Return the [x, y] coordinate for the center point of the cell that contains the specified text.  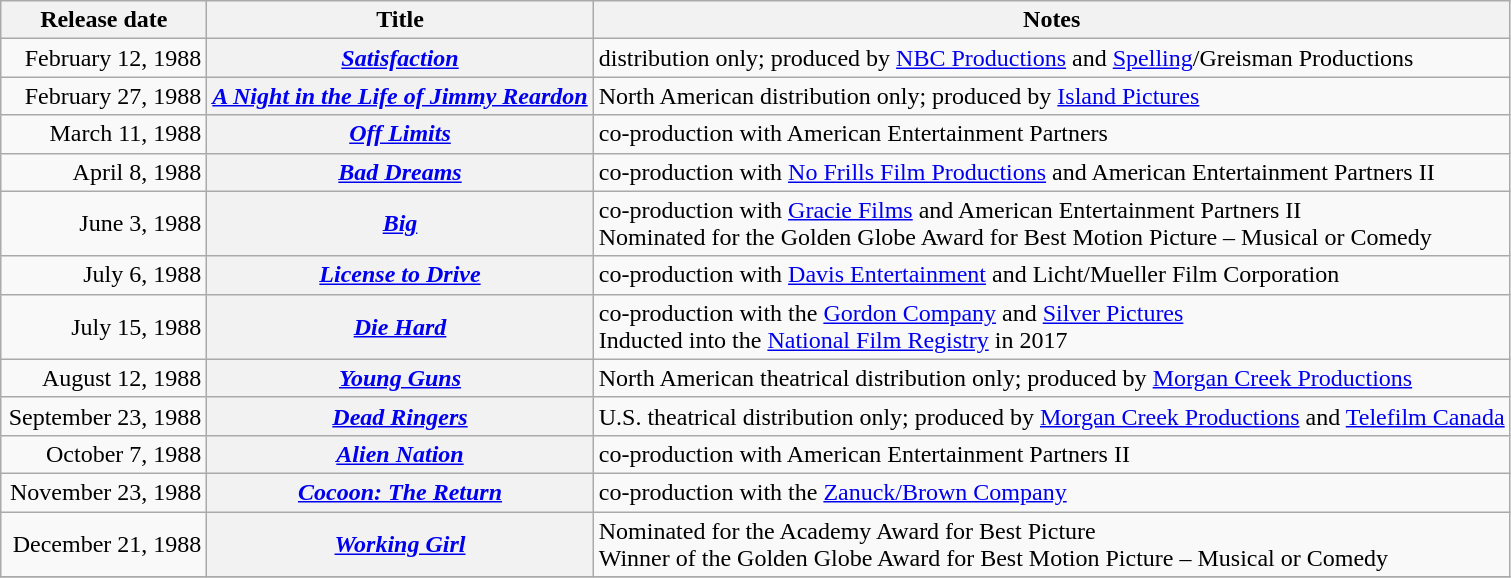
July 15, 1988 [104, 326]
Nominated for the Academy Award for Best PictureWinner of the Golden Globe Award for Best Motion Picture – Musical or Comedy [1052, 544]
distribution only; produced by NBC Productions and Spelling/Greisman Productions [1052, 58]
Big [400, 224]
Alien Nation [400, 454]
November 23, 1988 [104, 492]
April 8, 1988 [104, 172]
Dead Ringers [400, 416]
October 7, 1988 [104, 454]
March 11, 1988 [104, 134]
February 12, 1988 [104, 58]
co-production with No Frills Film Productions and American Entertainment Partners II [1052, 172]
July 6, 1988 [104, 275]
June 3, 1988 [104, 224]
February 27, 1988 [104, 96]
co-production with American Entertainment Partners [1052, 134]
Die Hard [400, 326]
North American distribution only; produced by Island Pictures [1052, 96]
Off Limits [400, 134]
September 23, 1988 [104, 416]
Bad Dreams [400, 172]
License to Drive [400, 275]
A Night in the Life of Jimmy Reardon [400, 96]
Title [400, 20]
Cocoon: The Return [400, 492]
co-production with American Entertainment Partners II [1052, 454]
Notes [1052, 20]
August 12, 1988 [104, 378]
Young Guns [400, 378]
U.S. theatrical distribution only; produced by Morgan Creek Productions and Telefilm Canada [1052, 416]
co-production with the Gordon Company and Silver PicturesInducted into the National Film Registry in 2017 [1052, 326]
North American theatrical distribution only; produced by Morgan Creek Productions [1052, 378]
December 21, 1988 [104, 544]
co-production with Davis Entertainment and Licht/Mueller Film Corporation [1052, 275]
Satisfaction [400, 58]
Release date [104, 20]
Working Girl [400, 544]
co-production with the Zanuck/Brown Company [1052, 492]
